Detect which cell encompasses the target text, then output its [x, y] center coordinate. 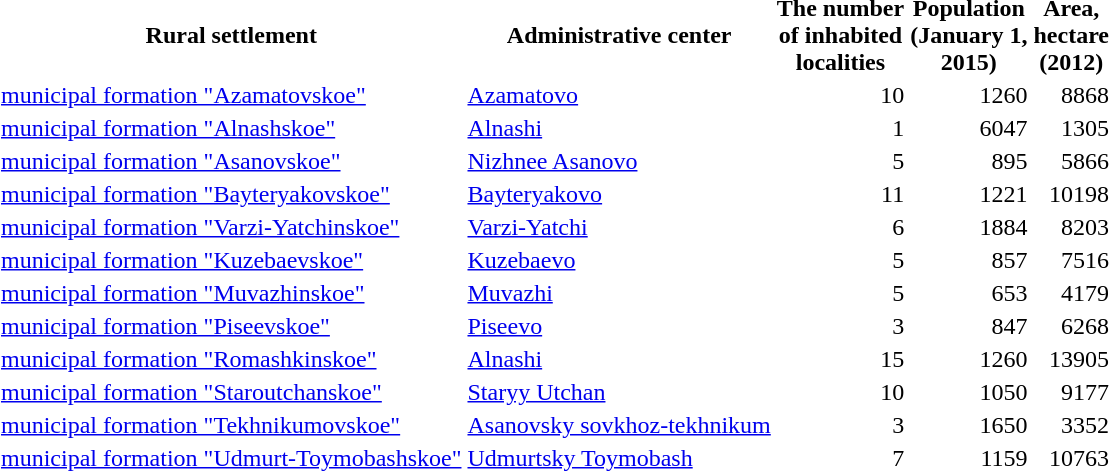
Nizhnee Asanovo [619, 161]
Staryy Utchan [619, 392]
Muvazhi [619, 293]
Varzi-Yatchi [619, 227]
653 [969, 293]
1050 [969, 392]
Asanovsky sovkhoz-tekhnikum [619, 425]
11 [840, 194]
1221 [969, 194]
Piseevo [619, 326]
847 [969, 326]
Bayteryakovo [619, 194]
6047 [969, 128]
1 [840, 128]
895 [969, 161]
857 [969, 260]
1884 [969, 227]
Azamatovo [619, 95]
1650 [969, 425]
6 [840, 227]
Kuzebaevo [619, 260]
15 [840, 359]
